Capture the cell that displays the provided text and extract its (x, y) central coordinate. 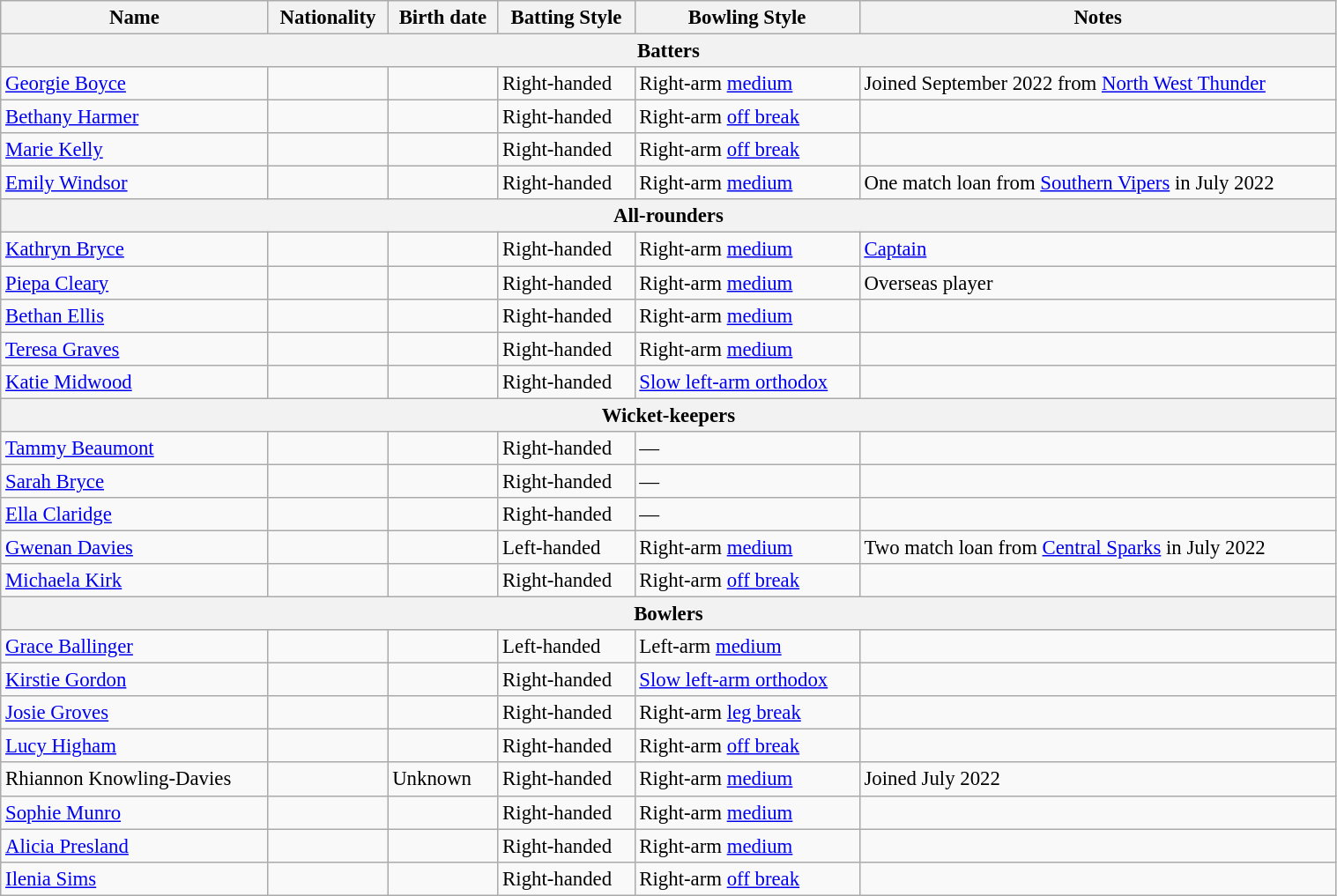
Rhiannon Knowling-Davies (134, 780)
Marie Kelly (134, 150)
Overseas player (1098, 283)
Bowling Style (747, 18)
Joined September 2022 from North West Thunder (1098, 84)
Bowlers (668, 614)
Ilenia Sims (134, 878)
Lucy Higham (134, 746)
Kirstie Gordon (134, 680)
Sarah Bryce (134, 481)
Batters (668, 51)
Bethany Harmer (134, 117)
Two match loan from Central Sparks in July 2022 (1098, 547)
Kathryn Bryce (134, 249)
One match loan from Southern Vipers in July 2022 (1098, 183)
Teresa Graves (134, 349)
Bethan Ellis (134, 315)
Ella Claridge (134, 515)
Name (134, 18)
Gwenan Davies (134, 547)
All-rounders (668, 216)
Katie Midwood (134, 381)
Tammy Beaumont (134, 448)
Left-arm medium (747, 647)
Emily Windsor (134, 183)
Birth date (442, 18)
Michaela Kirk (134, 581)
Alicia Presland (134, 846)
Nationality (328, 18)
Notes (1098, 18)
Georgie Boyce (134, 84)
Josie Groves (134, 713)
Captain (1098, 249)
Piepa Cleary (134, 283)
Wicket-keepers (668, 415)
Unknown (442, 780)
Grace Ballinger (134, 647)
Sophie Munro (134, 812)
Joined July 2022 (1098, 780)
Batting Style (566, 18)
Right-arm leg break (747, 713)
